Provide the [x, y] coordinate of the cell's center where the given text is located.  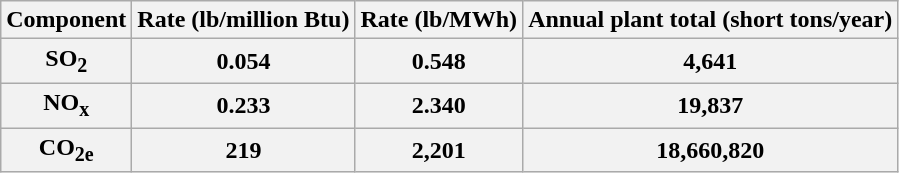
19,837 [710, 105]
NOx [66, 105]
CO2e [66, 150]
0.054 [244, 61]
SO2 [66, 61]
4,641 [710, 61]
0.548 [439, 61]
Component [66, 20]
Annual plant total (short tons/year) [710, 20]
219 [244, 150]
2.340 [439, 105]
Rate (lb/MWh) [439, 20]
18,660,820 [710, 150]
Rate (lb/million Btu) [244, 20]
0.233 [244, 105]
2,201 [439, 150]
